From the cell containing the given text, extract its center point as (x, y) coordinate. 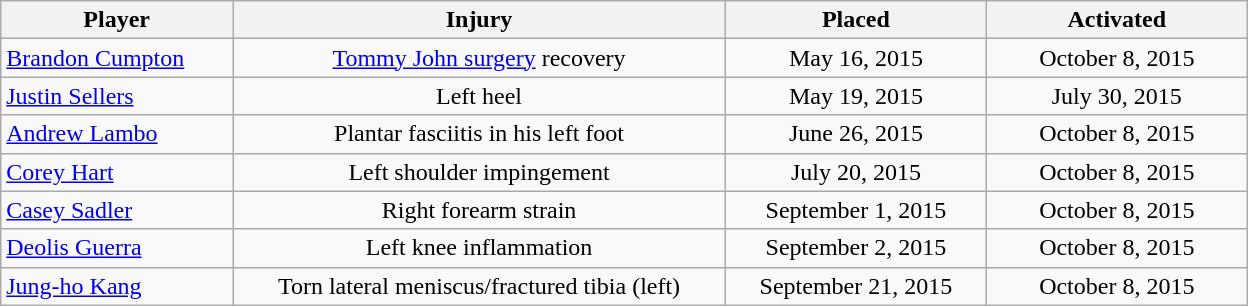
Brandon Cumpton (117, 58)
Justin Sellers (117, 96)
Right forearm strain (480, 210)
Activated (1116, 20)
Casey Sadler (117, 210)
Left knee inflammation (480, 248)
Torn lateral meniscus/fractured tibia (left) (480, 286)
May 19, 2015 (856, 96)
Deolis Guerra (117, 248)
Left heel (480, 96)
June 26, 2015 (856, 134)
September 21, 2015 (856, 286)
Plantar fasciitis in his left foot (480, 134)
September 1, 2015 (856, 210)
July 20, 2015 (856, 172)
Corey Hart (117, 172)
July 30, 2015 (1116, 96)
September 2, 2015 (856, 248)
Placed (856, 20)
Tommy John surgery recovery (480, 58)
Injury (480, 20)
Andrew Lambo (117, 134)
Player (117, 20)
Left shoulder impingement (480, 172)
May 16, 2015 (856, 58)
Jung-ho Kang (117, 286)
